Locate the cell with the specified text and output its (X, Y) center coordinate. 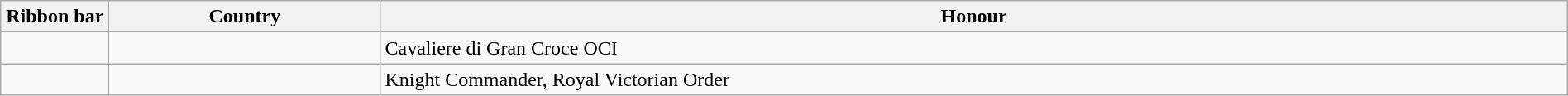
Country (245, 17)
Knight Commander, Royal Victorian Order (974, 79)
Honour (974, 17)
Cavaliere di Gran Croce OCI (974, 48)
Ribbon bar (55, 17)
